Find where the given text appears and provide that cell's center as [x, y] coordinate. 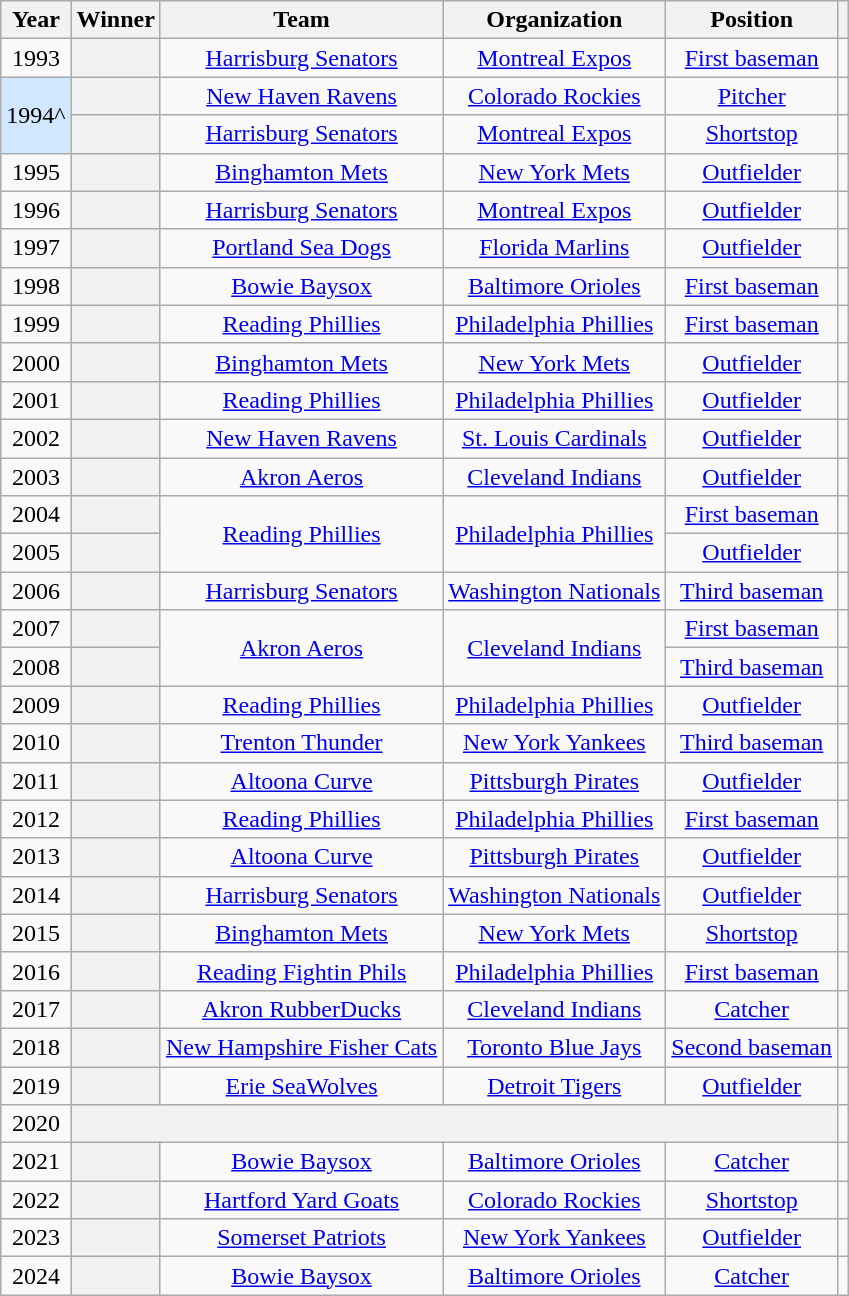
Pitcher [752, 96]
2008 [36, 667]
2024 [36, 1276]
2023 [36, 1238]
2007 [36, 629]
1996 [36, 210]
2017 [36, 1009]
Portland Sea Dogs [301, 248]
Hartford Yard Goats [301, 1200]
2001 [36, 400]
2021 [36, 1162]
2018 [36, 1047]
2011 [36, 781]
2013 [36, 857]
Detroit Tigers [554, 1085]
Reading Fightin Phils [301, 971]
1999 [36, 324]
2020 [36, 1124]
2009 [36, 705]
Akron RubberDucks [301, 1009]
1998 [36, 286]
St. Louis Cardinals [554, 438]
2000 [36, 362]
1993 [36, 58]
2005 [36, 553]
2019 [36, 1085]
2010 [36, 743]
Position [752, 20]
Second baseman [752, 1047]
2002 [36, 438]
Year [36, 20]
1997 [36, 248]
2016 [36, 971]
1994^ [36, 115]
Organization [554, 20]
Florida Marlins [554, 248]
Erie SeaWolves [301, 1085]
2003 [36, 477]
2006 [36, 591]
2015 [36, 933]
2012 [36, 819]
2014 [36, 895]
1995 [36, 172]
New Hampshire Fisher Cats [301, 1047]
2004 [36, 515]
Winner [116, 20]
Somerset Patriots [301, 1238]
Team [301, 20]
Trenton Thunder [301, 743]
2022 [36, 1200]
Toronto Blue Jays [554, 1047]
